For the text-containing cell, return its midpoint in (x, y) coordinate format. 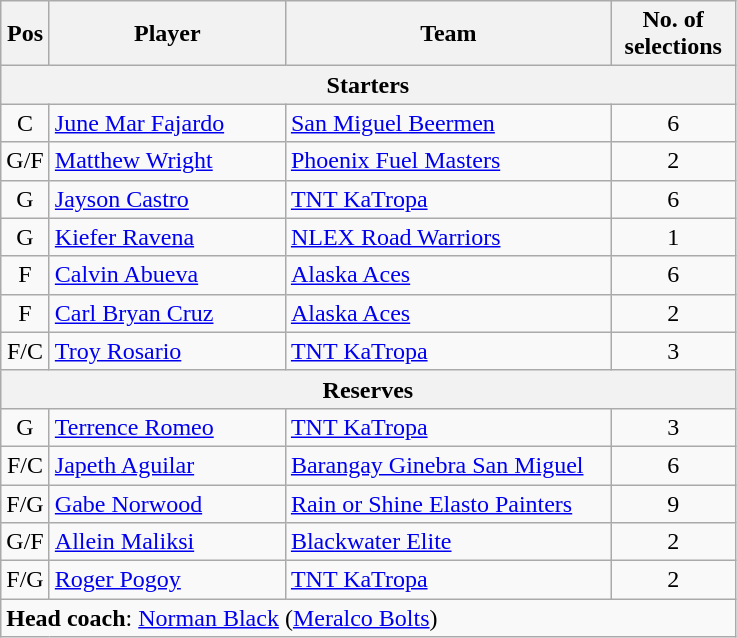
NLEX Road Warriors (448, 237)
Carl Bryan Cruz (167, 313)
Japeth Aguilar (167, 465)
Matthew Wright (167, 161)
Phoenix Fuel Masters (448, 161)
Allein Maliksi (167, 542)
Roger Pogoy (167, 580)
Rain or Shine Elasto Painters (448, 503)
Head coach: Norman Black (Meralco Bolts) (368, 618)
No. of selections (673, 34)
Kiefer Ravena (167, 237)
C (26, 123)
Troy Rosario (167, 351)
Reserves (368, 389)
June Mar Fajardo (167, 123)
Jayson Castro (167, 199)
Gabe Norwood (167, 503)
Starters (368, 85)
Blackwater Elite (448, 542)
1 (673, 237)
Barangay Ginebra San Miguel (448, 465)
San Miguel Beermen (448, 123)
Player (167, 34)
Team (448, 34)
9 (673, 503)
Calvin Abueva (167, 275)
Terrence Romeo (167, 427)
Pos (26, 34)
